Return (x, y) of the center of cell containing provided text 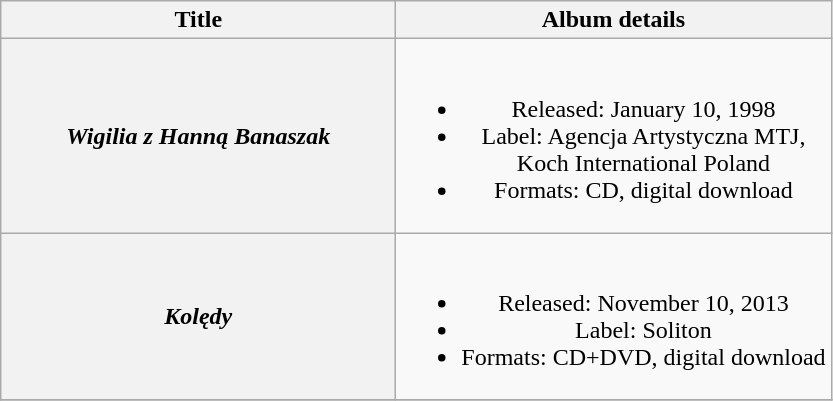
Album details (614, 20)
Title (198, 20)
Kolędy (198, 316)
Wigilia z Hanną Banaszak (198, 136)
Released: January 10, 1998Label: Agencja Artystyczna MTJ,Koch International PolandFormats: CD, digital download (614, 136)
Released: November 10, 2013Label: SolitonFormats: CD+DVD, digital download (614, 316)
